Detect which cell encompasses the target text, then output its [X, Y] center coordinate. 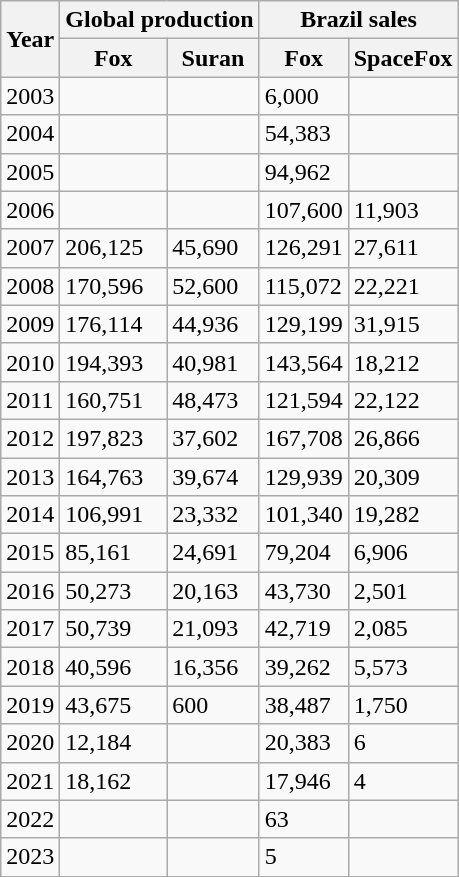
38,487 [304, 705]
2012 [30, 438]
85,161 [114, 553]
2007 [30, 248]
31,915 [403, 324]
17,946 [304, 781]
16,356 [213, 667]
2020 [30, 743]
129,199 [304, 324]
Global production [160, 20]
206,125 [114, 248]
160,751 [114, 400]
107,600 [304, 210]
Year [30, 39]
2016 [30, 591]
20,383 [304, 743]
6 [403, 743]
2004 [30, 134]
Suran [213, 58]
2017 [30, 629]
2022 [30, 819]
2,085 [403, 629]
2006 [30, 210]
21,093 [213, 629]
40,981 [213, 362]
26,866 [403, 438]
6,000 [304, 96]
2005 [30, 172]
2023 [30, 857]
2018 [30, 667]
45,690 [213, 248]
2021 [30, 781]
18,162 [114, 781]
2013 [30, 477]
2,501 [403, 591]
121,594 [304, 400]
143,564 [304, 362]
1,750 [403, 705]
SpaceFox [403, 58]
48,473 [213, 400]
Brazil sales [358, 20]
176,114 [114, 324]
44,936 [213, 324]
164,763 [114, 477]
19,282 [403, 515]
5,573 [403, 667]
22,221 [403, 286]
6,906 [403, 553]
2009 [30, 324]
50,739 [114, 629]
2008 [30, 286]
52,600 [213, 286]
167,708 [304, 438]
20,309 [403, 477]
170,596 [114, 286]
600 [213, 705]
115,072 [304, 286]
42,719 [304, 629]
22,122 [403, 400]
106,991 [114, 515]
126,291 [304, 248]
2010 [30, 362]
39,262 [304, 667]
94,962 [304, 172]
23,332 [213, 515]
4 [403, 781]
24,691 [213, 553]
12,184 [114, 743]
2003 [30, 96]
50,273 [114, 591]
194,393 [114, 362]
39,674 [213, 477]
40,596 [114, 667]
5 [304, 857]
2019 [30, 705]
18,212 [403, 362]
197,823 [114, 438]
43,675 [114, 705]
129,939 [304, 477]
2011 [30, 400]
27,611 [403, 248]
20,163 [213, 591]
101,340 [304, 515]
43,730 [304, 591]
11,903 [403, 210]
79,204 [304, 553]
37,602 [213, 438]
2015 [30, 553]
54,383 [304, 134]
2014 [30, 515]
63 [304, 819]
